Determine the [x, y] coordinate at the center of the cell enclosing the given text.  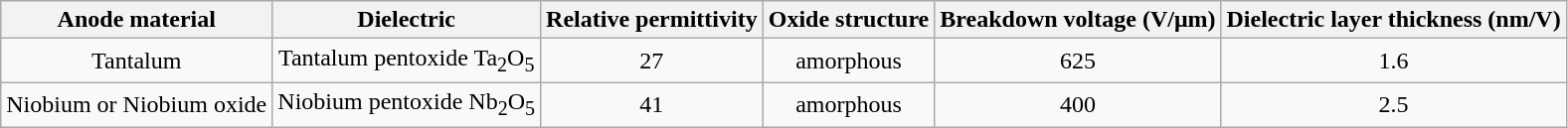
2.5 [1394, 104]
27 [652, 61]
Tantalum pentoxide Ta2O5 [407, 61]
Niobium pentoxide Nb2O5 [407, 104]
Oxide structure [849, 20]
Anode material [137, 20]
625 [1078, 61]
400 [1078, 104]
1.6 [1394, 61]
Niobium or Niobium oxide [137, 104]
41 [652, 104]
Dielectric layer thickness (nm/V) [1394, 20]
Breakdown voltage (V/μm) [1078, 20]
Tantalum [137, 61]
Relative permittivity [652, 20]
Dielectric [407, 20]
